Extract the (X, Y) coordinate from the center of the cell holding the provided text.  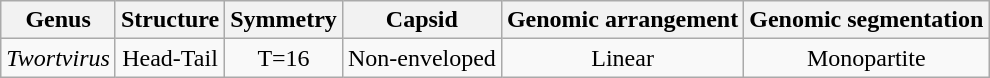
Genomic segmentation (866, 20)
Twortvirus (58, 58)
Monopartite (866, 58)
Non-enveloped (422, 58)
Symmetry (284, 20)
Genus (58, 20)
Capsid (422, 20)
Linear (622, 58)
Structure (170, 20)
T=16 (284, 58)
Head-Tail (170, 58)
Genomic arrangement (622, 20)
